Return the (x, y) coordinate for the center point of the cell that contains the specified text.  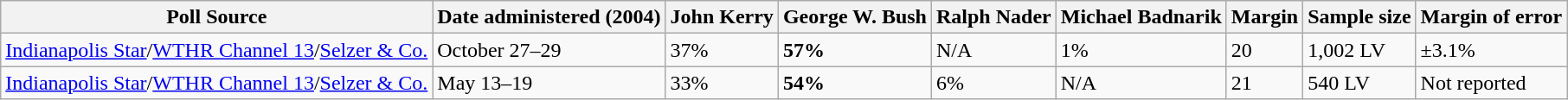
May 13–19 (549, 83)
John Kerry (722, 17)
Ralph Nader (993, 17)
Not reported (1492, 83)
1% (1141, 50)
54% (855, 83)
Poll Source (216, 17)
Margin of error (1492, 17)
57% (855, 50)
20 (1264, 50)
21 (1264, 83)
37% (722, 50)
George W. Bush (855, 17)
Sample size (1359, 17)
±3.1% (1492, 50)
Margin (1264, 17)
1,002 LV (1359, 50)
Michael Badnarik (1141, 17)
October 27–29 (549, 50)
540 LV (1359, 83)
6% (993, 83)
Date administered (2004) (549, 17)
33% (722, 83)
